Pinpoint the cell where the given text exists, returning its [X, Y] midpoint coordinate. 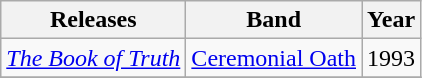
Releases [94, 20]
1993 [392, 58]
Band [274, 20]
Year [392, 20]
Ceremonial Oath [274, 58]
The Book of Truth [94, 58]
